For the text-containing cell, return its midpoint in (x, y) coordinate format. 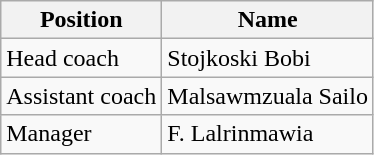
Stojkoski Bobi (268, 58)
Manager (82, 134)
Position (82, 20)
F. Lalrinmawia (268, 134)
Head coach (82, 58)
Name (268, 20)
Malsawmzuala Sailo (268, 96)
Assistant coach (82, 96)
